Return the [X, Y] coordinate for the center point of the cell that contains the specified text.  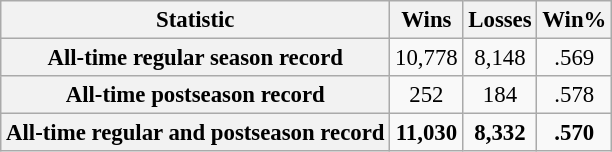
All-time regular and postseason record [196, 133]
All-time regular season record [196, 58]
Win% [574, 20]
Wins [426, 20]
10,778 [426, 58]
Statistic [196, 20]
.578 [574, 95]
Losses [500, 20]
8,148 [500, 58]
8,332 [500, 133]
252 [426, 95]
11,030 [426, 133]
All-time postseason record [196, 95]
184 [500, 95]
.569 [574, 58]
.570 [574, 133]
